For the text-containing cell, return its midpoint in [x, y] coordinate format. 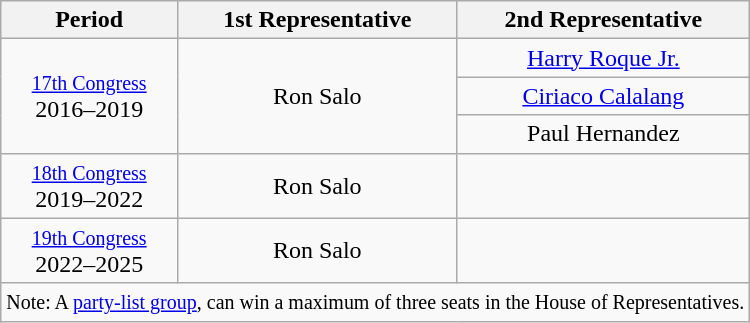
17th Congress2016–2019 [90, 96]
2nd Representative [604, 20]
Note: A party-list group, can win a maximum of three seats in the House of Representatives. [376, 302]
Paul Hernandez [604, 134]
Harry Roque Jr. [604, 58]
18th Congress2019–2022 [90, 186]
Ciriaco Calalang [604, 96]
Period [90, 20]
1st Representative [318, 20]
19th Congress2022–2025 [90, 250]
